Identify which cell holds the provided text, then report its [x, y] central coordinate. 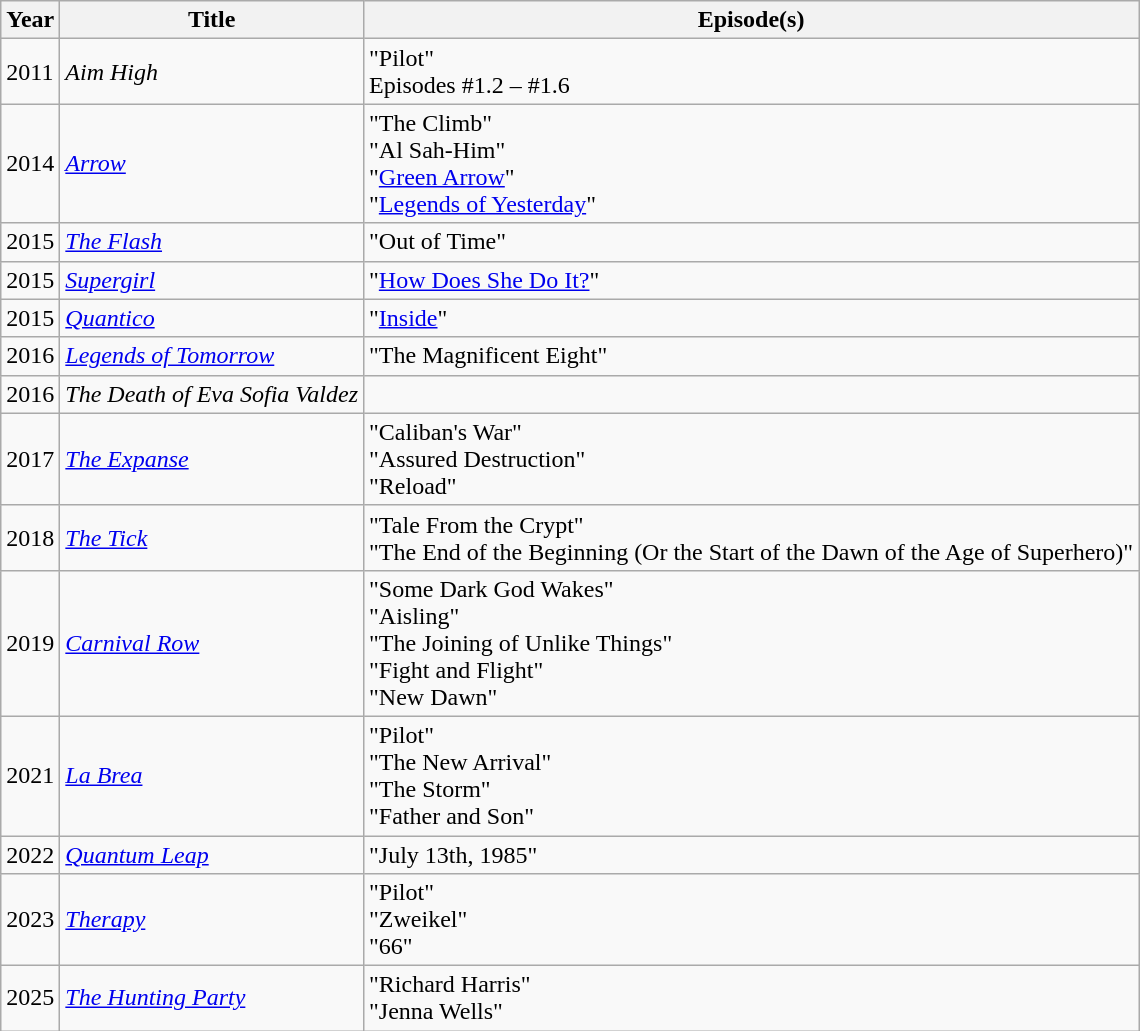
"July 13th, 1985" [752, 855]
Quantico [212, 318]
2017 [30, 459]
"Inside" [752, 318]
Aim High [212, 72]
2025 [30, 998]
Supergirl [212, 280]
2011 [30, 72]
Year [30, 20]
Episode(s) [752, 20]
"The Magnificent Eight" [752, 356]
"Pilot""Zweikel""66" [752, 920]
"How Does She Do It?" [752, 280]
"Some Dark God Wakes""Aisling""The Joining of Unlike Things""Fight and Flight""New Dawn" [752, 643]
Therapy [212, 920]
Quantum Leap [212, 855]
2018 [30, 538]
Legends of Tomorrow [212, 356]
Carnival Row [212, 643]
Title [212, 20]
2021 [30, 776]
"Richard Harris""Jenna Wells" [752, 998]
2014 [30, 164]
The Tick [212, 538]
2023 [30, 920]
The Expanse [212, 459]
The Death of Eva Sofia Valdez [212, 394]
"Pilot""The New Arrival" "The Storm""Father and Son" [752, 776]
"The Climb""Al Sah-Him""Green Arrow""Legends of Yesterday" [752, 164]
"Pilot"Episodes #1.2 – #1.6 [752, 72]
2019 [30, 643]
"Caliban's War""Assured Destruction""Reload" [752, 459]
The Hunting Party [212, 998]
"Out of Time" [752, 242]
2022 [30, 855]
La Brea [212, 776]
Arrow [212, 164]
"Tale From the Crypt""The End of the Beginning (Or the Start of the Dawn of the Age of Superhero)" [752, 538]
The Flash [212, 242]
